Provide the [x, y] coordinate of the cell's center where the given text is located.  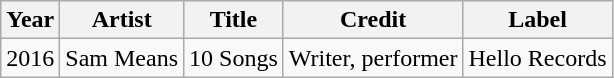
2016 [30, 58]
Credit [373, 20]
10 Songs [234, 58]
Writer, performer [373, 58]
Label [538, 20]
Year [30, 20]
Hello Records [538, 58]
Artist [122, 20]
Sam Means [122, 58]
Title [234, 20]
